Locate the cell with the specified text and output its (X, Y) center coordinate. 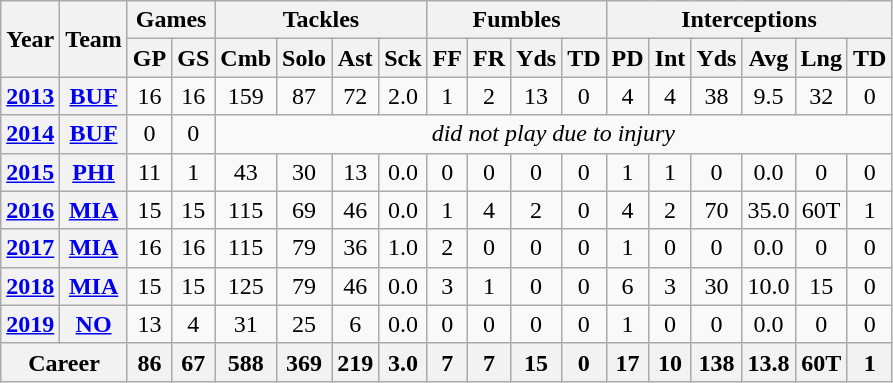
43 (246, 172)
67 (194, 362)
Cmb (246, 58)
PHI (94, 172)
87 (304, 96)
125 (246, 286)
Sck (403, 58)
3.0 (403, 362)
159 (246, 96)
11 (149, 172)
70 (716, 210)
25 (304, 324)
FR (488, 58)
GP (149, 58)
369 (304, 362)
Avg (768, 58)
Ast (356, 58)
FF (447, 58)
2019 (30, 324)
GS (194, 58)
86 (149, 362)
Lng (821, 58)
35.0 (768, 210)
Year (30, 39)
2014 (30, 134)
Games (170, 20)
32 (821, 96)
31 (246, 324)
Interceptions (749, 20)
Team (94, 39)
138 (716, 362)
36 (356, 248)
588 (246, 362)
69 (304, 210)
NO (94, 324)
17 (628, 362)
Int (670, 58)
13.8 (768, 362)
2018 (30, 286)
38 (716, 96)
2017 (30, 248)
2.0 (403, 96)
10.0 (768, 286)
1.0 (403, 248)
Career (64, 362)
2016 (30, 210)
PD (628, 58)
219 (356, 362)
did not play due to injury (554, 134)
2015 (30, 172)
2013 (30, 96)
Fumbles (516, 20)
Tackles (321, 20)
9.5 (768, 96)
Solo (304, 58)
10 (670, 362)
72 (356, 96)
